Pinpoint the cell where the given text exists, returning its (x, y) midpoint coordinate. 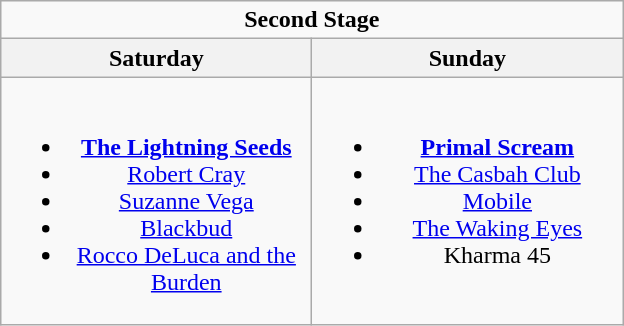
Saturday (156, 58)
Second Stage (312, 20)
Primal ScreamThe Casbah ClubMobileThe Waking EyesKharma 45 (468, 201)
The Lightning SeedsRobert CraySuzanne VegaBlackbudRocco DeLuca and the Burden (156, 201)
Sunday (468, 58)
